Pinpoint the cell where the given text exists, returning its (x, y) midpoint coordinate. 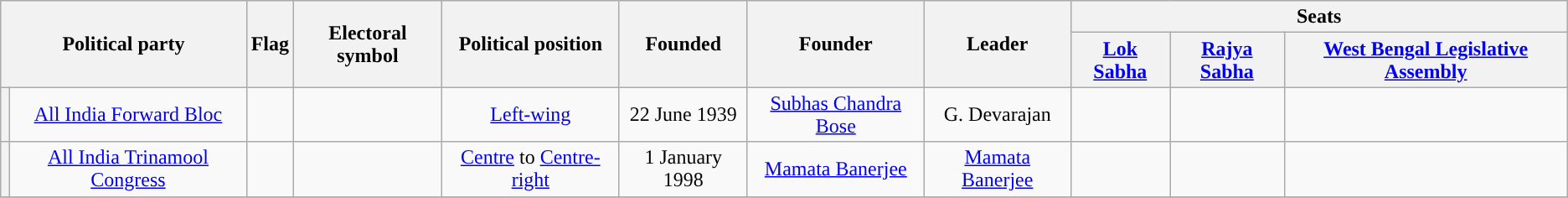
G. Devarajan (997, 114)
All India Trinamool Congress (128, 169)
Founded (683, 44)
22 June 1939 (683, 114)
Rajya Sabha (1228, 60)
1 January 1998 (683, 169)
Lok Sabha (1120, 60)
Centre to Centre-right (530, 169)
Leader (997, 44)
West Bengal Legislative Assembly (1426, 60)
Flag (270, 44)
Seats (1318, 17)
Subhas Chandra Bose (836, 114)
Electoral symbol (367, 44)
Founder (836, 44)
Left-wing (530, 114)
Political position (530, 44)
All India Forward Bloc (128, 114)
Political party (124, 44)
